Find where the given text appears and provide that cell's center as (x, y) coordinate. 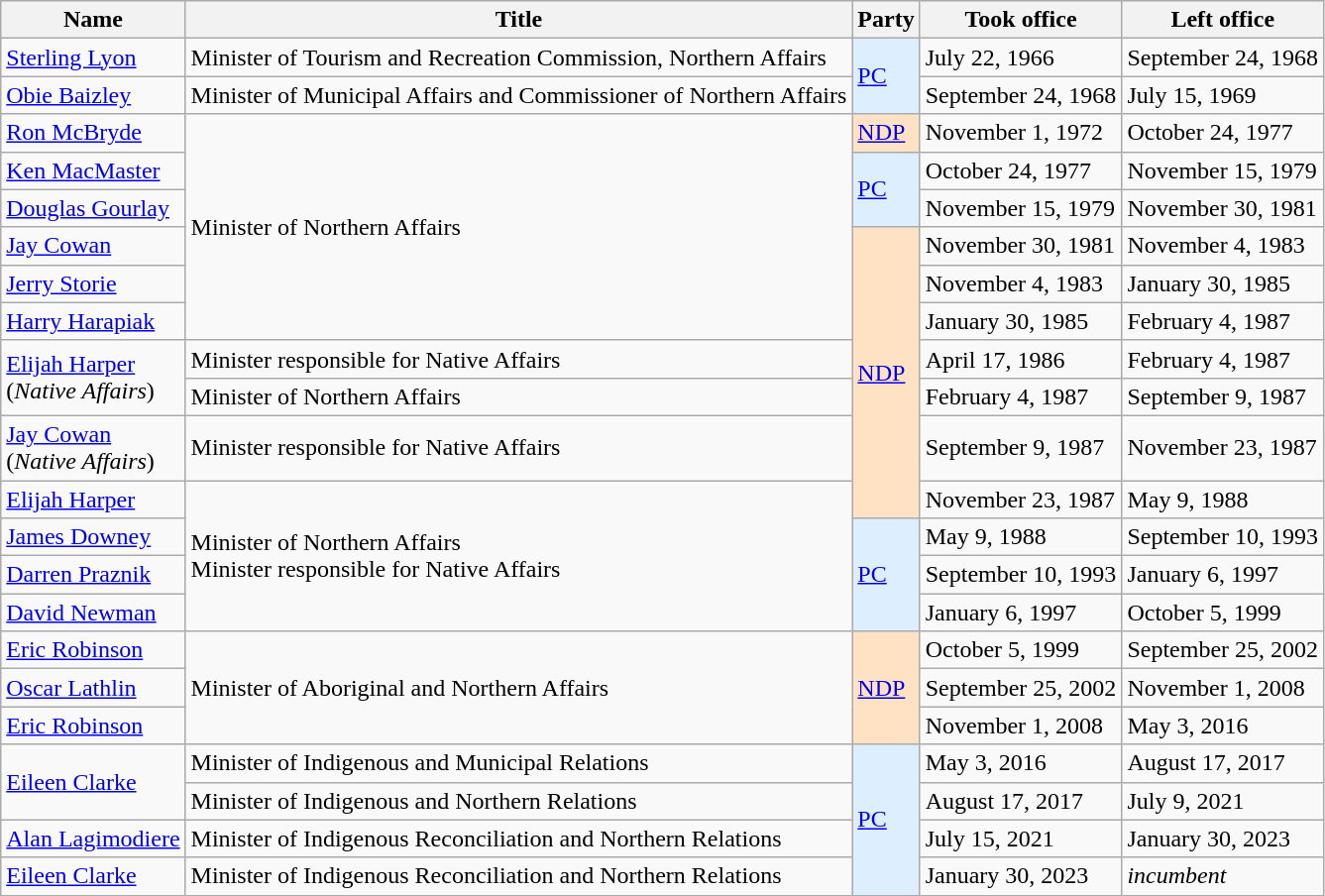
Ron McBryde (93, 133)
Harry Harapiak (93, 321)
David Newman (93, 613)
Ken MacMaster (93, 170)
Oscar Lathlin (93, 688)
Douglas Gourlay (93, 208)
Minister of Tourism and Recreation Commission, Northern Affairs (519, 57)
November 1, 1972 (1021, 133)
Elijah Harper (93, 499)
April 17, 1986 (1021, 359)
Title (519, 20)
Minister of Indigenous and Northern Relations (519, 801)
Jay Cowan (93, 246)
Minister of Northern AffairsMinister responsible for Native Affairs (519, 555)
Darren Praznik (93, 575)
Party (886, 20)
James Downey (93, 537)
Jerry Storie (93, 283)
Minister of Municipal Affairs and Commissioner of Northern Affairs (519, 95)
July 15, 1969 (1223, 95)
Jay Cowan(Native Affairs) (93, 448)
Obie Baizley (93, 95)
July 9, 2021 (1223, 801)
Name (93, 20)
July 15, 2021 (1021, 839)
Minister of Indigenous and Municipal Relations (519, 763)
incumbent (1223, 876)
Sterling Lyon (93, 57)
Left office (1223, 20)
Took office (1021, 20)
Minister of Aboriginal and Northern Affairs (519, 688)
Elijah Harper(Native Affairs) (93, 378)
July 22, 1966 (1021, 57)
Alan Lagimodiere (93, 839)
